Output the (X, Y) coordinate of the center of the cell containing the given text.  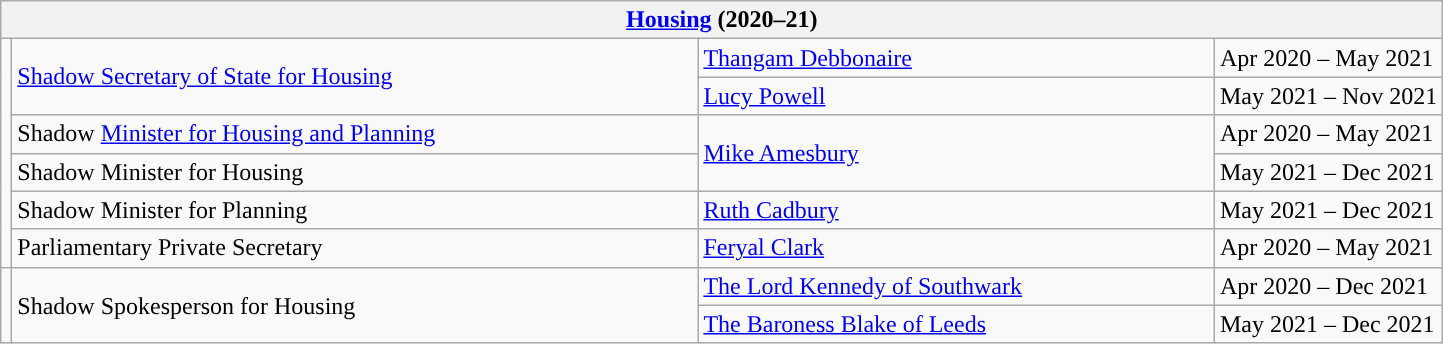
Shadow Minister for Housing and Planning (355, 134)
The Baroness Blake of Leeds (956, 324)
The Lord Kennedy of Southwark (956, 286)
May 2021 – Nov 2021 (1328, 96)
Housing (2020–21) (722, 20)
Apr 2020 – Dec 2021 (1328, 286)
Shadow Secretary of State for Housing (355, 77)
Ruth Cadbury (956, 210)
Feryal Clark (956, 248)
Shadow Spokesperson for Housing (355, 305)
Parliamentary Private Secretary (355, 248)
Thangam Debbonaire (956, 58)
Shadow Minister for Planning (355, 210)
Lucy Powell (956, 96)
Shadow Minister for Housing (355, 172)
Mike Amesbury (956, 153)
